Determine the [x, y] coordinate at the center of the cell enclosing the given text.  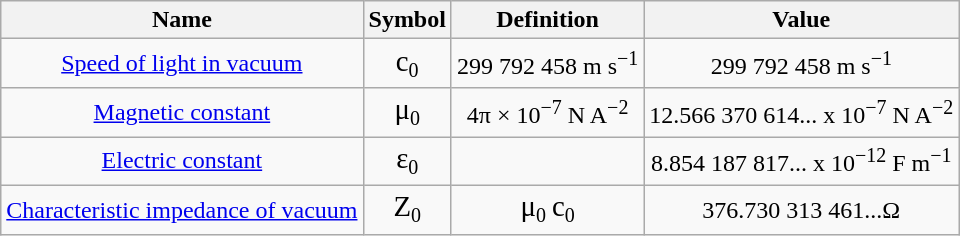
12.566 370 614... x 10−7 N A−2 [802, 112]
376.730 313 461...Ω [802, 210]
Magnetic constant [182, 112]
μ0 [407, 112]
Symbol [407, 20]
Value [802, 20]
Speed of light in vacuum [182, 64]
ε0 [407, 160]
8.854 187 817... x 10−12 F m−1 [802, 160]
μ0 c0 [547, 210]
Z0 [407, 210]
Characteristic impedance of vacuum [182, 210]
Definition [547, 20]
4π × 10−7 N A−2 [547, 112]
Name [182, 20]
c0 [407, 64]
Electric constant [182, 160]
